Provide the [x, y] coordinate of the cell's center where the given text is located.  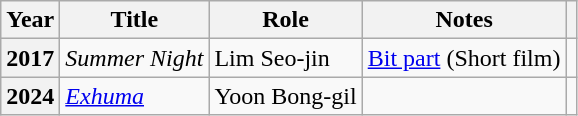
2024 [30, 96]
Bit part (Short film) [464, 58]
Title [134, 20]
Yoon Bong-gil [286, 96]
Exhuma [134, 96]
Year [30, 20]
Role [286, 20]
2017 [30, 58]
Summer Night [134, 58]
Lim Seo-jin [286, 58]
Notes [464, 20]
